Return (x, y) of the center of cell containing provided text 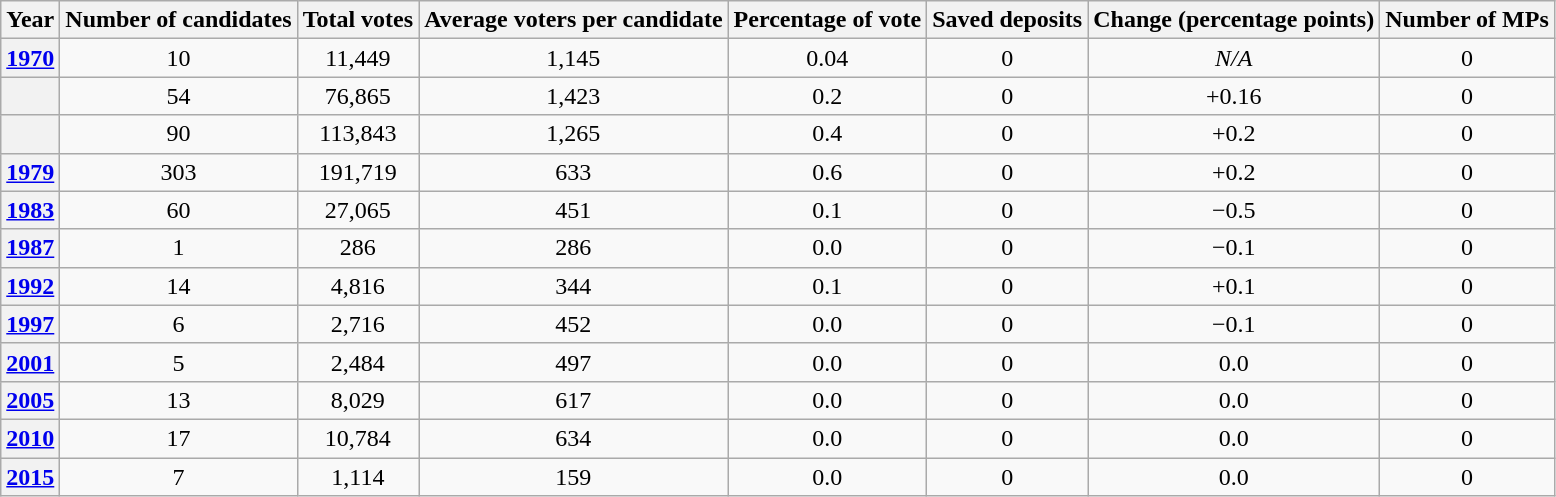
1,145 (574, 58)
N/A (1234, 58)
60 (178, 210)
452 (574, 324)
0.6 (828, 172)
Number of candidates (178, 20)
5 (178, 362)
13 (178, 400)
Average voters per candidate (574, 20)
497 (574, 362)
344 (574, 286)
1970 (30, 58)
1,114 (358, 477)
4,816 (358, 286)
Total votes (358, 20)
159 (574, 477)
634 (574, 438)
617 (574, 400)
113,843 (358, 134)
Year (30, 20)
+0.1 (1234, 286)
Percentage of vote (828, 20)
1,265 (574, 134)
6 (178, 324)
2,484 (358, 362)
303 (178, 172)
Number of MPs (1468, 20)
2015 (30, 477)
1997 (30, 324)
54 (178, 96)
451 (574, 210)
2001 (30, 362)
7 (178, 477)
14 (178, 286)
10,784 (358, 438)
2005 (30, 400)
633 (574, 172)
90 (178, 134)
1979 (30, 172)
8,029 (358, 400)
1 (178, 248)
2,716 (358, 324)
76,865 (358, 96)
10 (178, 58)
Saved deposits (1008, 20)
−0.5 (1234, 210)
191,719 (358, 172)
0.04 (828, 58)
0.4 (828, 134)
0.2 (828, 96)
27,065 (358, 210)
1992 (30, 286)
1,423 (574, 96)
1983 (30, 210)
11,449 (358, 58)
+0.16 (1234, 96)
1987 (30, 248)
Change (percentage points) (1234, 20)
2010 (30, 438)
17 (178, 438)
